For the text-containing cell, return its midpoint in [x, y] coordinate format. 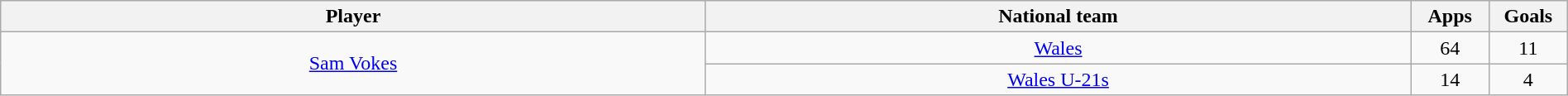
National team [1059, 17]
4 [1528, 79]
Sam Vokes [354, 64]
Player [354, 17]
Goals [1528, 17]
Wales U-21s [1059, 79]
Wales [1059, 48]
11 [1528, 48]
64 [1451, 48]
14 [1451, 79]
Apps [1451, 17]
